Locate the cell with the specified text and output its (x, y) center coordinate. 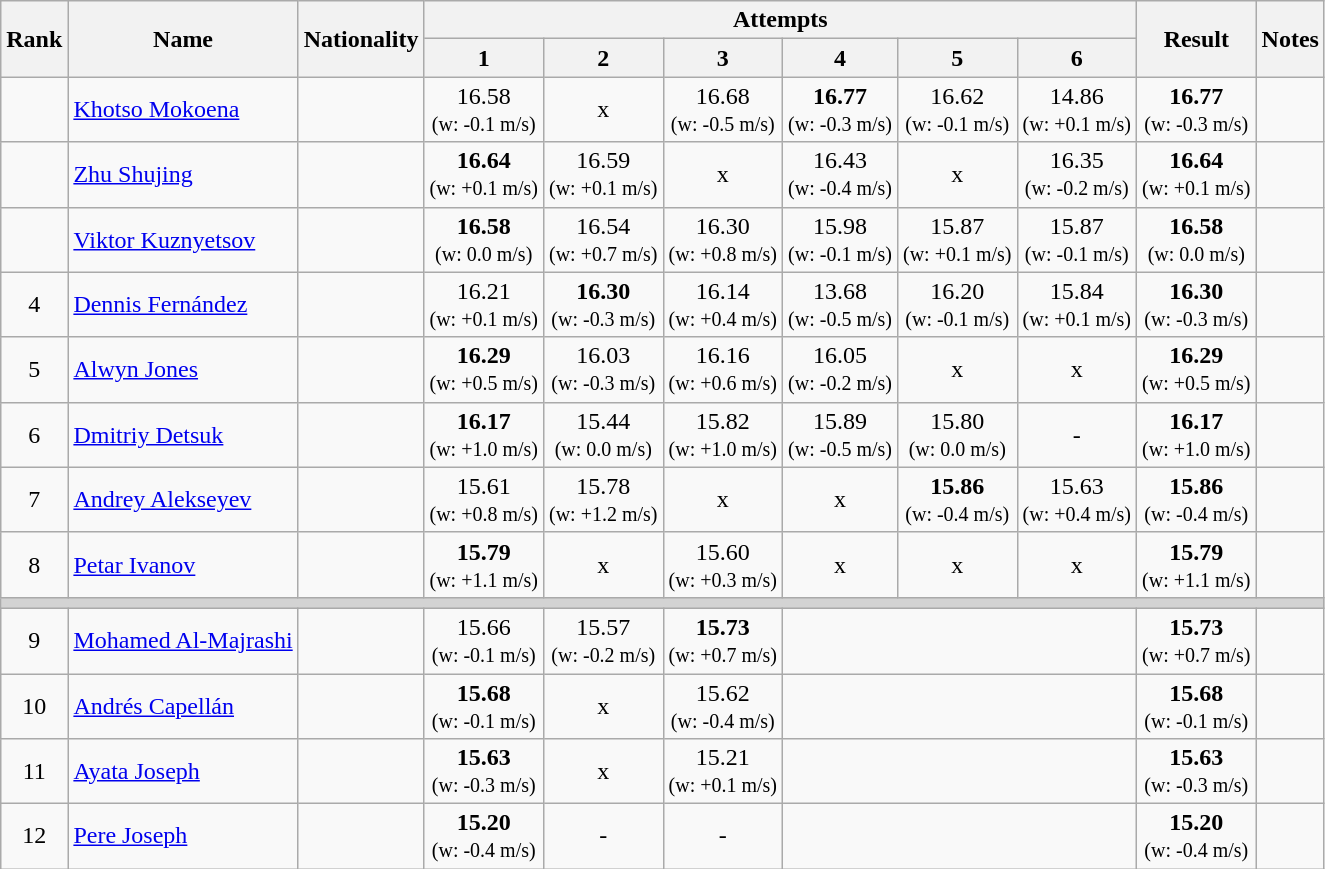
15.79 (w: +1.1 m/s) (1197, 564)
2 (603, 58)
Khotso Mokoena (183, 110)
Petar Ivanov (183, 564)
15.84(w: +0.1 m/s) (1077, 304)
15.61(w: +0.8 m/s) (484, 500)
16.05(w: -0.2 m/s) (840, 370)
10 (34, 706)
15.87(w: +0.1 m/s) (957, 240)
Andrés Capellán (183, 706)
15.62(w: -0.4 m/s) (723, 706)
15.82(w: +1.0 m/s) (723, 434)
16.30 (w: -0.3 m/s) (1197, 304)
15.68(w: -0.1 m/s) (484, 706)
15.68 (w: -0.1 m/s) (1197, 706)
Zhu Shujing (183, 174)
16.30(w: -0.3 m/s) (603, 304)
Name (183, 39)
15.86(w: -0.4 m/s) (957, 500)
16.35(w: -0.2 m/s) (1077, 174)
1 (484, 58)
Ayata Joseph (183, 772)
15.66(w: -0.1 m/s) (484, 640)
8 (34, 564)
16.03(w: -0.3 m/s) (603, 370)
15.63 (w: -0.3 m/s) (1197, 772)
15.63(w: -0.3 m/s) (484, 772)
14.86(w: +0.1 m/s) (1077, 110)
15.57(w: -0.2 m/s) (603, 640)
3 (723, 58)
15.20 (w: -0.4 m/s) (1197, 836)
15.60(w: +0.3 m/s) (723, 564)
16.14(w: +0.4 m/s) (723, 304)
Dmitriy Detsuk (183, 434)
Notes (1290, 39)
13.68(w: -0.5 m/s) (840, 304)
16.21(w: +0.1 m/s) (484, 304)
15.79(w: +1.1 m/s) (484, 564)
9 (34, 640)
16.62(w: -0.1 m/s) (957, 110)
16.68(w: -0.5 m/s) (723, 110)
16.77 (w: -0.3 m/s) (1197, 110)
Nationality (361, 39)
15.80(w: 0.0 m/s) (957, 434)
16.64 (w: +0.1 m/s) (1197, 174)
15.86 (w: -0.4 m/s) (1197, 500)
Alwyn Jones (183, 370)
15.21(w: +0.1 m/s) (723, 772)
Pere Joseph (183, 836)
16.58 (w: 0.0 m/s) (1197, 240)
15.73(w: +0.7 m/s) (723, 640)
16.43(w: -0.4 m/s) (840, 174)
15.89(w: -0.5 m/s) (840, 434)
16.59(w: +0.1 m/s) (603, 174)
16.54(w: +0.7 m/s) (603, 240)
Result (1197, 39)
11 (34, 772)
Rank (34, 39)
16.64(w: +0.1 m/s) (484, 174)
16.30(w: +0.8 m/s) (723, 240)
15.98(w: -0.1 m/s) (840, 240)
15.20(w: -0.4 m/s) (484, 836)
Attempts (780, 20)
15.87(w: -0.1 m/s) (1077, 240)
16.20(w: -0.1 m/s) (957, 304)
16.29(w: +0.5 m/s) (484, 370)
16.29 (w: +0.5 m/s) (1197, 370)
16.58(w: -0.1 m/s) (484, 110)
Dennis Fernández (183, 304)
16.17 (w: +1.0 m/s) (1197, 434)
16.77(w: -0.3 m/s) (840, 110)
15.73 (w: +0.7 m/s) (1197, 640)
Mohamed Al-Majrashi (183, 640)
15.78(w: +1.2 m/s) (603, 500)
12 (34, 836)
16.17(w: +1.0 m/s) (484, 434)
7 (34, 500)
16.16(w: +0.6 m/s) (723, 370)
16.58(w: 0.0 m/s) (484, 240)
15.63(w: +0.4 m/s) (1077, 500)
Viktor Kuznyetsov (183, 240)
Andrey Alekseyev (183, 500)
15.44(w: 0.0 m/s) (603, 434)
